Output the (X, Y) coordinate of the center of the cell containing the given text.  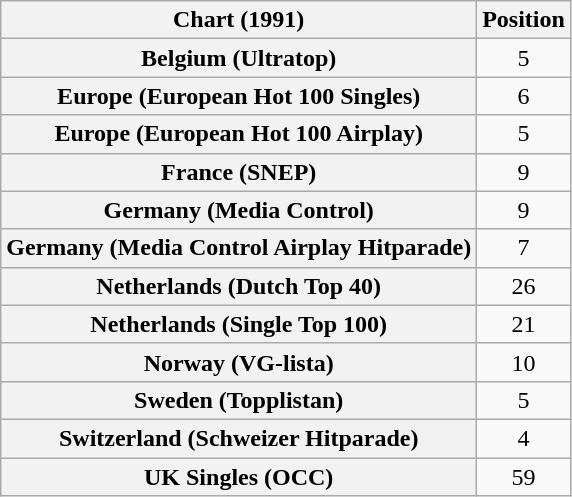
26 (524, 286)
Belgium (Ultratop) (239, 58)
7 (524, 248)
France (SNEP) (239, 172)
Sweden (Topplistan) (239, 400)
UK Singles (OCC) (239, 477)
Europe (European Hot 100 Singles) (239, 96)
Chart (1991) (239, 20)
Netherlands (Dutch Top 40) (239, 286)
4 (524, 438)
10 (524, 362)
Europe (European Hot 100 Airplay) (239, 134)
Position (524, 20)
Norway (VG-lista) (239, 362)
6 (524, 96)
Germany (Media Control) (239, 210)
21 (524, 324)
Switzerland (Schweizer Hitparade) (239, 438)
Germany (Media Control Airplay Hitparade) (239, 248)
59 (524, 477)
Netherlands (Single Top 100) (239, 324)
